Find where the given text appears and provide that cell's center as [x, y] coordinate. 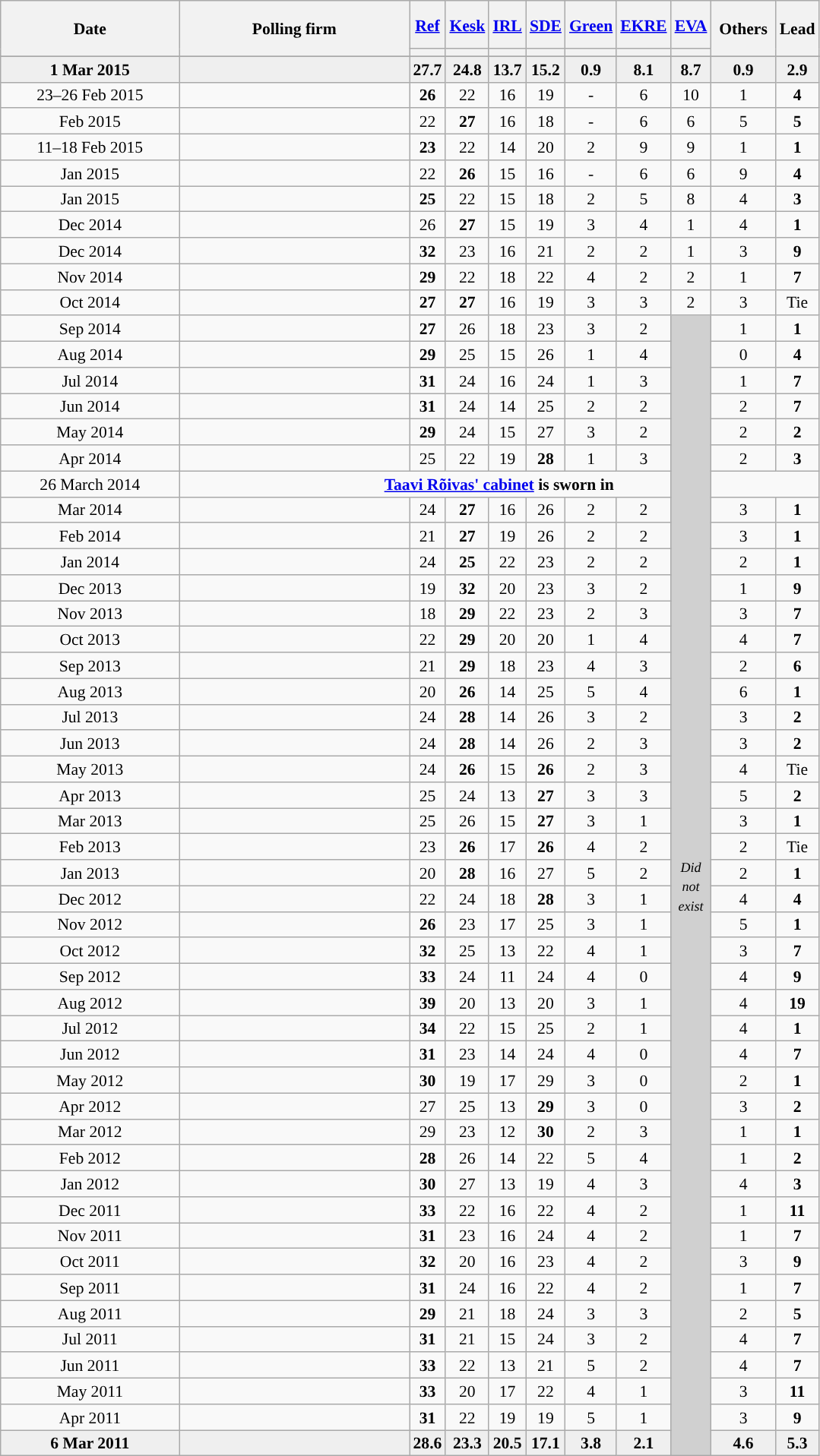
39 [427, 1003]
27.7 [427, 69]
Jun 2011 [90, 1366]
Lead [798, 29]
12 [508, 1132]
20.5 [508, 1443]
Jan 2014 [90, 562]
Apr 2012 [90, 1106]
SDE [546, 24]
Jul 2011 [90, 1339]
6 Mar 2011 [90, 1443]
Jun 2012 [90, 1054]
Mar 2014 [90, 510]
13.7 [508, 69]
17.1 [546, 1443]
Sep 2013 [90, 665]
10 [692, 95]
2.9 [798, 69]
Jan 2012 [90, 1184]
EVA [692, 24]
Dec 2011 [90, 1210]
Oct 2013 [90, 640]
Jul 2014 [90, 381]
24.8 [467, 69]
5.3 [798, 1443]
Dec 2012 [90, 899]
Oct 2011 [90, 1262]
Nov 2012 [90, 924]
Taavi Rõivas' cabinet is sworn in [499, 484]
Oct 2012 [90, 951]
Feb 2014 [90, 536]
23–26 Feb 2015 [90, 95]
11–18 Feb 2015 [90, 147]
Feb 2013 [90, 847]
Mar 2013 [90, 821]
8 [692, 199]
Feb 2012 [90, 1158]
Feb 2015 [90, 122]
May 2011 [90, 1391]
Dec 2013 [90, 588]
Jul 2013 [90, 717]
May 2013 [90, 769]
EKRE [643, 24]
IRL [508, 24]
15.2 [546, 69]
Sep 2011 [90, 1287]
8.1 [643, 69]
Date [90, 29]
Sep 2012 [90, 977]
Kesk [467, 24]
May 2012 [90, 1080]
28.6 [427, 1443]
Jul 2012 [90, 1028]
23.3 [467, 1443]
4.6 [743, 1443]
Nov 2014 [90, 276]
26 March 2014 [90, 484]
Aug 2014 [90, 355]
Apr 2013 [90, 795]
Nov 2013 [90, 614]
Jun 2014 [90, 406]
2.1 [643, 1443]
3.8 [591, 1443]
1 Mar 2015 [90, 69]
May 2014 [90, 432]
Sep 2014 [90, 329]
Jun 2013 [90, 744]
Aug 2013 [90, 691]
Others [743, 29]
Green [591, 24]
Nov 2011 [90, 1236]
Aug 2011 [90, 1313]
Mar 2012 [90, 1132]
8.7 [692, 69]
Oct 2014 [90, 302]
Polling firm [295, 29]
Ref [427, 24]
Jan 2013 [90, 873]
34 [427, 1028]
Aug 2012 [90, 1003]
Apr 2011 [90, 1417]
Apr 2014 [90, 458]
